Output the (X, Y) coordinate of the center of the cell containing the given text.  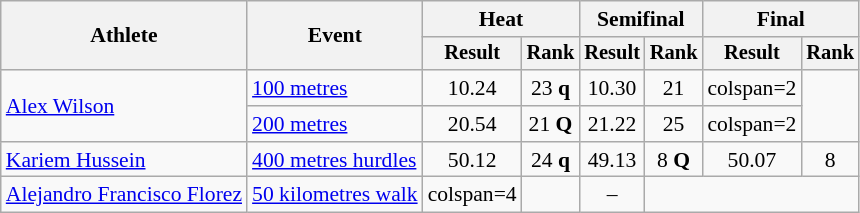
50 kilometres walk (335, 195)
10.24 (472, 88)
49.13 (612, 160)
Final (780, 19)
8 Q (674, 160)
10.30 (612, 88)
Heat (502, 19)
– (612, 195)
50.12 (472, 160)
23 q (551, 88)
Athlete (124, 36)
8 (830, 160)
Semifinal (640, 19)
100 metres (335, 88)
24 q (551, 160)
25 (674, 124)
200 metres (335, 124)
21 (674, 88)
21 Q (551, 124)
Kariem Hussein (124, 160)
21.22 (612, 124)
Alejandro Francisco Florez (124, 195)
50.07 (752, 160)
Alex Wilson (124, 106)
400 metres hurdles (335, 160)
colspan=4 (472, 195)
20.54 (472, 124)
Event (335, 36)
